Find where the given text appears and provide that cell's center as (x, y) coordinate. 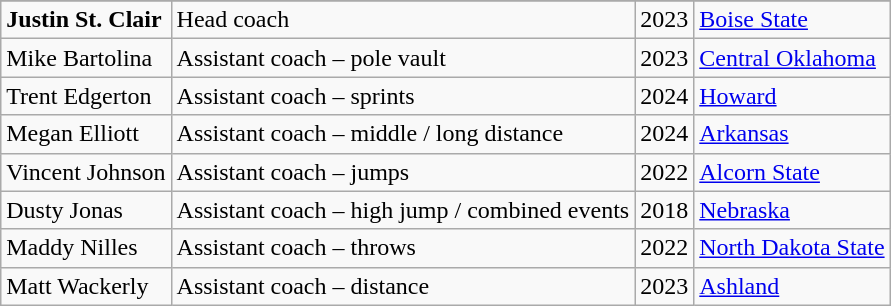
Head coach (403, 20)
Arkansas (792, 134)
Assistant coach – jumps (403, 172)
Assistant coach – sprints (403, 96)
Mike Bartolina (86, 58)
North Dakota State (792, 248)
Assistant coach – throws (403, 248)
Howard (792, 96)
Justin St. Clair (86, 20)
Matt Wackerly (86, 286)
Assistant coach – middle / long distance (403, 134)
Assistant coach – pole vault (403, 58)
Central Oklahoma (792, 58)
Maddy Nilles (86, 248)
Trent Edgerton (86, 96)
Dusty Jonas (86, 210)
Megan Elliott (86, 134)
Vincent Johnson (86, 172)
Assistant coach – distance (403, 286)
Assistant coach – high jump / combined events (403, 210)
Nebraska (792, 210)
Alcorn State (792, 172)
2018 (664, 210)
Ashland (792, 286)
Boise State (792, 20)
